From the cell containing the given text, extract its center point as (x, y) coordinate. 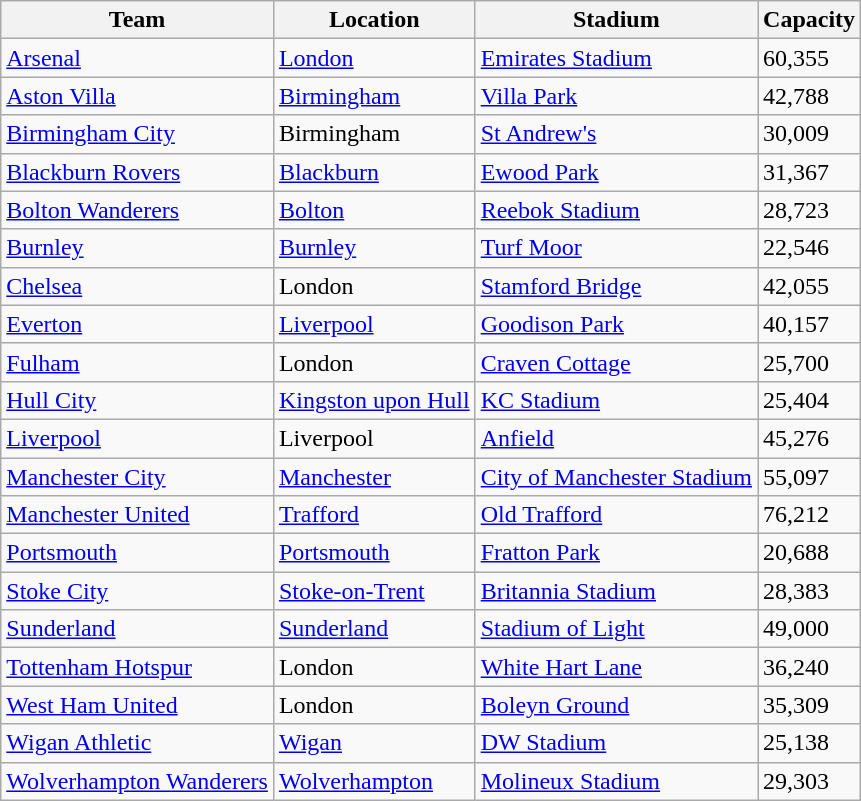
Bolton Wanderers (138, 210)
Wolverhampton Wanderers (138, 781)
42,055 (810, 286)
Craven Cottage (616, 362)
30,009 (810, 134)
Capacity (810, 20)
Stamford Bridge (616, 286)
40,157 (810, 324)
Stoke City (138, 591)
KC Stadium (616, 400)
55,097 (810, 477)
25,404 (810, 400)
White Hart Lane (616, 667)
Blackburn Rovers (138, 172)
Manchester City (138, 477)
Reebok Stadium (616, 210)
36,240 (810, 667)
Stoke-on-Trent (374, 591)
Kingston upon Hull (374, 400)
Trafford (374, 515)
Villa Park (616, 96)
Molineux Stadium (616, 781)
20,688 (810, 553)
Tottenham Hotspur (138, 667)
Location (374, 20)
28,383 (810, 591)
Wigan (374, 743)
29,303 (810, 781)
31,367 (810, 172)
Everton (138, 324)
Blackburn (374, 172)
Bolton (374, 210)
Ewood Park (616, 172)
28,723 (810, 210)
West Ham United (138, 705)
45,276 (810, 438)
22,546 (810, 248)
Goodison Park (616, 324)
Stadium (616, 20)
Old Trafford (616, 515)
60,355 (810, 58)
Turf Moor (616, 248)
Anfield (616, 438)
25,138 (810, 743)
76,212 (810, 515)
Chelsea (138, 286)
St Andrew's (616, 134)
DW Stadium (616, 743)
Manchester United (138, 515)
42,788 (810, 96)
Manchester (374, 477)
Hull City (138, 400)
Team (138, 20)
Birmingham City (138, 134)
Boleyn Ground (616, 705)
Arsenal (138, 58)
Fratton Park (616, 553)
49,000 (810, 629)
Wolverhampton (374, 781)
Emirates Stadium (616, 58)
Wigan Athletic (138, 743)
Fulham (138, 362)
35,309 (810, 705)
25,700 (810, 362)
City of Manchester Stadium (616, 477)
Aston Villa (138, 96)
Britannia Stadium (616, 591)
Stadium of Light (616, 629)
